Detect which cell encompasses the target text, then output its [X, Y] center coordinate. 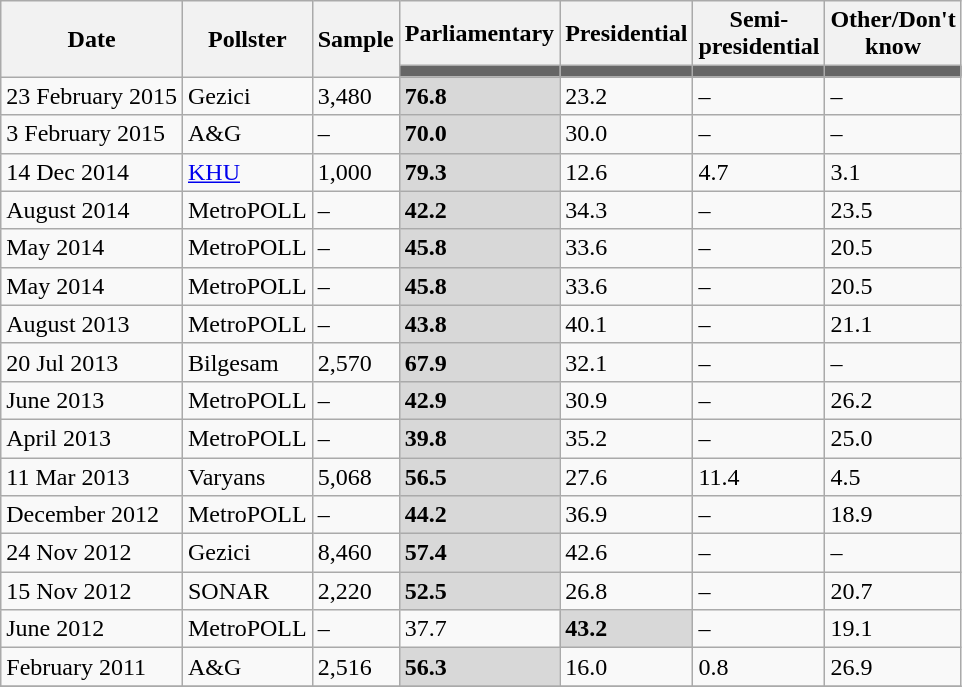
2,570 [356, 362]
52.5 [479, 591]
August 2014 [92, 210]
32.1 [626, 362]
30.9 [626, 400]
56.3 [479, 667]
December 2012 [92, 515]
44.2 [479, 515]
23.2 [626, 96]
Parliamentary [479, 34]
25.0 [893, 438]
8,460 [356, 553]
24 Nov 2012 [92, 553]
43.8 [479, 324]
11 Mar 2013 [92, 477]
Date [92, 39]
42.9 [479, 400]
57.4 [479, 553]
16.0 [626, 667]
43.2 [626, 629]
Pollster [247, 39]
42.2 [479, 210]
42.6 [626, 553]
39.8 [479, 438]
26.8 [626, 591]
June 2012 [92, 629]
5,068 [356, 477]
August 2013 [92, 324]
Other/Don't know [893, 34]
36.9 [626, 515]
56.5 [479, 477]
4.5 [893, 477]
April 2013 [92, 438]
15 Nov 2012 [92, 591]
February 2011 [92, 667]
21.1 [893, 324]
20.7 [893, 591]
June 2013 [92, 400]
4.7 [759, 172]
67.9 [479, 362]
Semi-presidential [759, 34]
0.8 [759, 667]
76.8 [479, 96]
11.4 [759, 477]
18.9 [893, 515]
79.3 [479, 172]
14 Dec 2014 [92, 172]
27.6 [626, 477]
3,480 [356, 96]
Sample [356, 39]
70.0 [479, 134]
1,000 [356, 172]
40.1 [626, 324]
37.7 [479, 629]
23 February 2015 [92, 96]
12.6 [626, 172]
30.0 [626, 134]
34.3 [626, 210]
3.1 [893, 172]
26.2 [893, 400]
35.2 [626, 438]
26.9 [893, 667]
2,220 [356, 591]
3 February 2015 [92, 134]
Bilgesam [247, 362]
Presidential [626, 34]
2,516 [356, 667]
20 Jul 2013 [92, 362]
KHU [247, 172]
Varyans [247, 477]
23.5 [893, 210]
SONAR [247, 591]
19.1 [893, 629]
